For the text-containing cell, return its midpoint in [x, y] coordinate format. 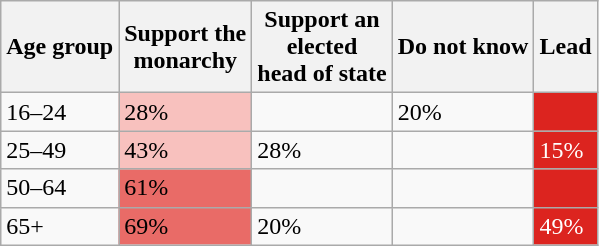
Age group [60, 47]
Lead [566, 47]
49% [566, 226]
69% [186, 226]
65+ [60, 226]
15% [566, 150]
43% [186, 150]
Support anelectedhead of state [322, 47]
Do not know [463, 47]
50–64 [60, 188]
61% [186, 188]
16–24 [60, 112]
Support themonarchy [186, 47]
25–49 [60, 150]
